Determine the [x, y] coordinate at the center of the cell enclosing the given text.  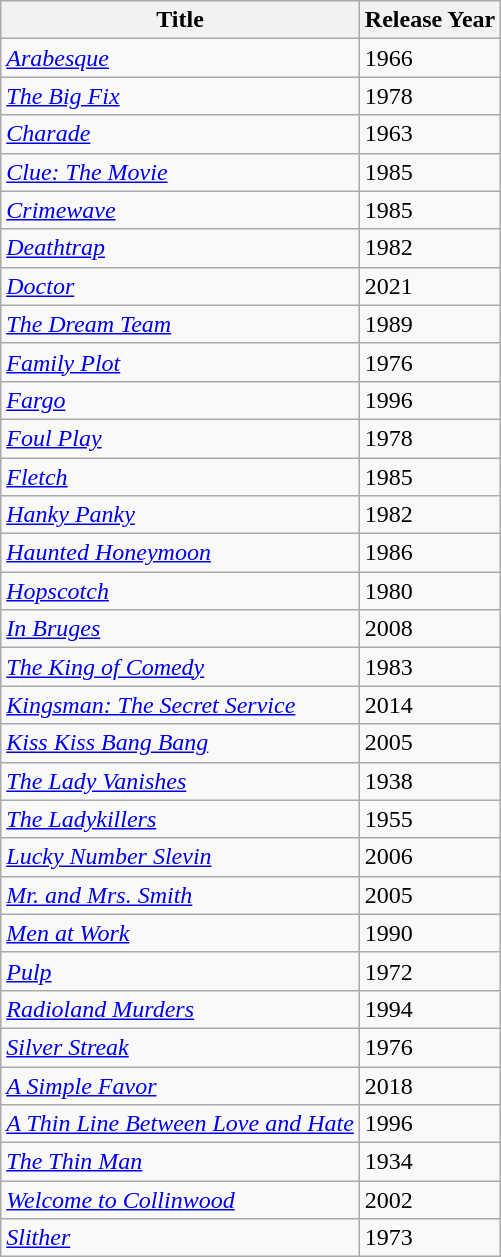
Foul Play [180, 438]
A Simple Favor [180, 1085]
Mr. and Mrs. Smith [180, 895]
Crimewave [180, 210]
The Ladykillers [180, 819]
1972 [430, 971]
1983 [430, 667]
Slither [180, 1238]
Hanky Panky [180, 515]
1989 [430, 324]
Men at Work [180, 933]
2008 [430, 629]
1955 [430, 819]
Deathtrap [180, 248]
2014 [430, 705]
Hopscotch [180, 591]
A Thin Line Between Love and Hate [180, 1124]
1934 [430, 1162]
Haunted Honeymoon [180, 553]
Kingsman: The Secret Service [180, 705]
The King of Comedy [180, 667]
The Thin Man [180, 1162]
Title [180, 20]
1994 [430, 1009]
The Lady Vanishes [180, 781]
2002 [430, 1200]
Release Year [430, 20]
Clue: The Movie [180, 172]
1973 [430, 1238]
Arabesque [180, 58]
1963 [430, 134]
Lucky Number Slevin [180, 857]
The Dream Team [180, 324]
Welcome to Collinwood [180, 1200]
Radioland Murders [180, 1009]
Family Plot [180, 362]
2006 [430, 857]
The Big Fix [180, 96]
1966 [430, 58]
2021 [430, 286]
Fletch [180, 477]
Doctor [180, 286]
1938 [430, 781]
2018 [430, 1085]
Pulp [180, 971]
1986 [430, 553]
Fargo [180, 400]
1980 [430, 591]
1990 [430, 933]
Kiss Kiss Bang Bang [180, 743]
Silver Streak [180, 1047]
Charade [180, 134]
In Bruges [180, 629]
